Return the [X, Y] coordinate for the center point of the cell that contains the specified text.  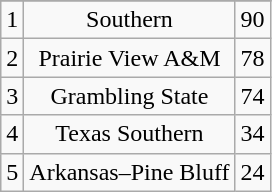
78 [252, 58]
34 [252, 134]
4 [12, 134]
3 [12, 96]
Southern [130, 20]
Grambling State [130, 96]
74 [252, 96]
24 [252, 172]
5 [12, 172]
2 [12, 58]
90 [252, 20]
Prairie View A&M [130, 58]
1 [12, 20]
Arkansas–Pine Bluff [130, 172]
Texas Southern [130, 134]
